Return (x, y) of the center of cell containing provided text 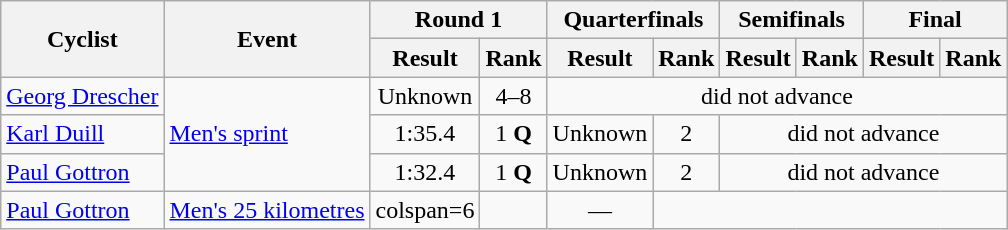
4–8 (514, 96)
Quarterfinals (634, 20)
Event (267, 39)
— (600, 210)
Final (935, 20)
1:35.4 (425, 134)
Round 1 (458, 20)
Men's 25 kilometres (267, 210)
colspan=6 (425, 210)
Men's sprint (267, 134)
Cyclist (82, 39)
Karl Duill (82, 134)
Semifinals (792, 20)
Georg Drescher (82, 96)
1:32.4 (425, 172)
